Scan for the cell matching the given text and deliver its (x, y) coordinate at center. 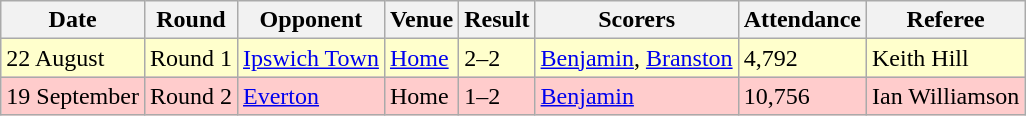
Opponent (312, 20)
Ian Williamson (946, 96)
22 August (73, 58)
19 September (73, 96)
Attendance (802, 20)
Benjamin, Branston (636, 58)
10,756 (802, 96)
Round 1 (190, 58)
Round 2 (190, 96)
Keith Hill (946, 58)
4,792 (802, 58)
Date (73, 20)
Venue (421, 20)
Scorers (636, 20)
Referee (946, 20)
1–2 (497, 96)
2–2 (497, 58)
Ipswich Town (312, 58)
Benjamin (636, 96)
Round (190, 20)
Everton (312, 96)
Result (497, 20)
